Return [X, Y] of the center of cell containing provided text 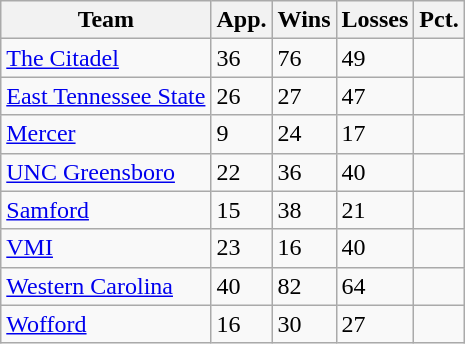
UNC Greensboro [106, 172]
Samford [106, 210]
Western Carolina [106, 286]
Team [106, 20]
The Citadel [106, 58]
47 [375, 96]
38 [304, 210]
VMI [106, 248]
15 [242, 210]
Mercer [106, 134]
22 [242, 172]
Wofford [106, 324]
82 [304, 286]
26 [242, 96]
Pct. [439, 20]
App. [242, 20]
9 [242, 134]
Wins [304, 20]
49 [375, 58]
East Tennessee State [106, 96]
Losses [375, 20]
23 [242, 248]
30 [304, 324]
24 [304, 134]
21 [375, 210]
17 [375, 134]
64 [375, 286]
76 [304, 58]
